Identify which cell holds the provided text, then report its (X, Y) central coordinate. 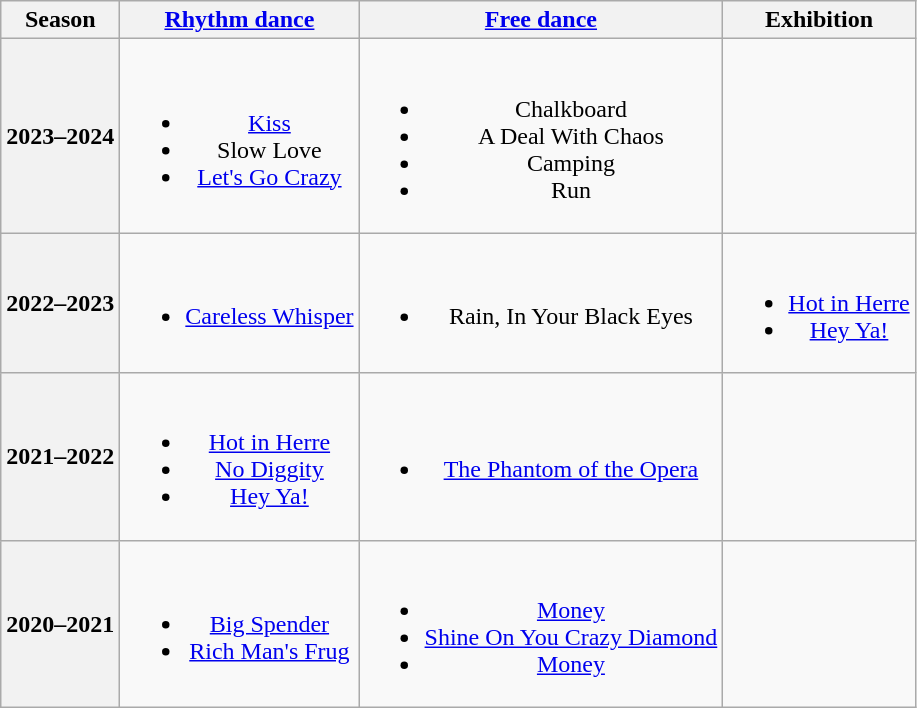
Rain, In Your Black Eyes (541, 303)
2023–2024 (60, 136)
Careless Whisper (240, 303)
Hot in Herre Hey Ya! (819, 303)
Season (60, 20)
2021–2022 (60, 456)
Big Spender Rich Man's Frug (240, 624)
KissSlow LoveLet's Go Crazy (240, 136)
Free dance (541, 20)
ChalkboardA Deal With ChaosCamping Run (541, 136)
The Phantom of the Opera (541, 456)
Exhibition (819, 20)
Rhythm dance (240, 20)
MoneyShine On You Crazy DiamondMoney (541, 624)
2022–2023 (60, 303)
2020–2021 (60, 624)
Hot in Herre No Diggity Hey Ya! (240, 456)
